Extract the [X, Y] coordinate from the center of the cell holding the provided text.  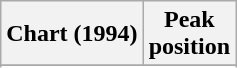
Chart (1994) [72, 34]
Peakposition [189, 34]
